Detect which cell encompasses the target text, then output its (X, Y) center coordinate. 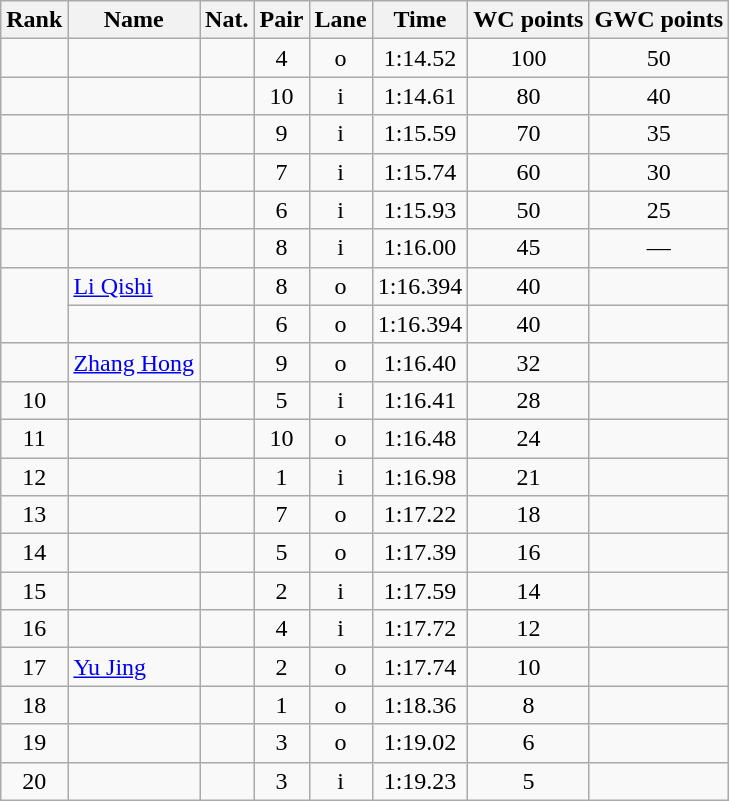
Li Qishi (134, 286)
32 (528, 362)
25 (659, 210)
28 (528, 400)
1:18.36 (420, 705)
1:14.52 (420, 58)
1:19.02 (420, 743)
1:19.23 (420, 781)
13 (34, 515)
11 (34, 438)
WC points (528, 20)
100 (528, 58)
17 (34, 667)
1:16.40 (420, 362)
15 (34, 591)
60 (528, 172)
45 (528, 248)
Nat. (227, 20)
Zhang Hong (134, 362)
80 (528, 96)
1:15.93 (420, 210)
Pair (282, 20)
1:17.39 (420, 553)
24 (528, 438)
30 (659, 172)
21 (528, 477)
1:16.48 (420, 438)
1:16.41 (420, 400)
1:17.72 (420, 629)
1:17.74 (420, 667)
20 (34, 781)
35 (659, 134)
1:16.98 (420, 477)
Time (420, 20)
Yu Jing (134, 667)
Name (134, 20)
1:16.00 (420, 248)
1:15.74 (420, 172)
GWC points (659, 20)
Rank (34, 20)
1:14.61 (420, 96)
19 (34, 743)
1:17.22 (420, 515)
1:17.59 (420, 591)
70 (528, 134)
1:15.59 (420, 134)
Lane (340, 20)
— (659, 248)
